Determine the (X, Y) coordinate at the center of the cell enclosing the given text.  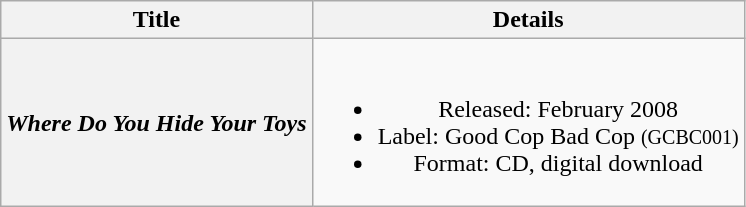
Title (156, 20)
Released: February 2008Label: Good Cop Bad Cop (GCBC001)Format: CD, digital download (528, 122)
Details (528, 20)
Where Do You Hide Your Toys (156, 122)
